Provide the (X, Y) coordinate of the cell's center where the given text is located.  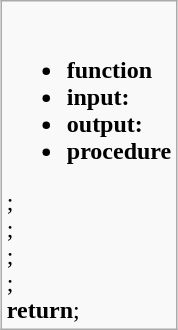
functioninput:output:procedure;;;;return; (89, 166)
